Detect which cell encompasses the target text, then output its [x, y] center coordinate. 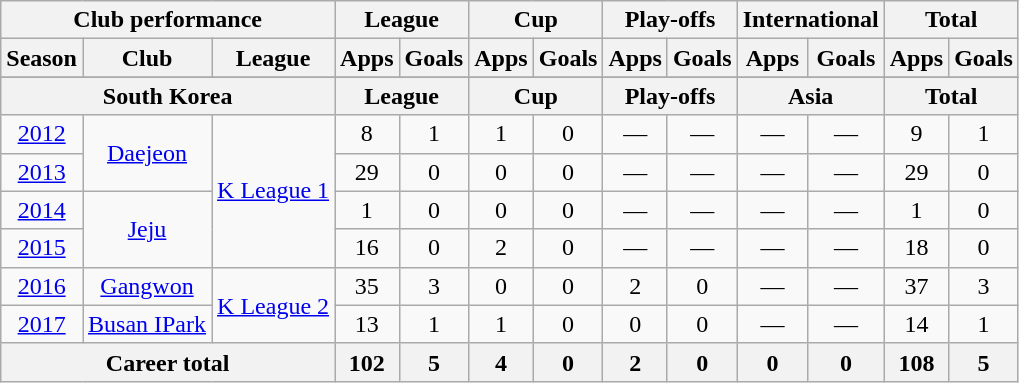
2016 [42, 286]
Club performance [168, 20]
K League 1 [274, 191]
Gangwon [146, 286]
8 [367, 134]
South Korea [168, 96]
37 [916, 286]
18 [916, 248]
2015 [42, 248]
2014 [42, 210]
Daejeon [146, 153]
9 [916, 134]
35 [367, 286]
14 [916, 324]
Asia [810, 96]
2017 [42, 324]
Career total [168, 362]
International [810, 20]
2012 [42, 134]
Club [146, 58]
K League 2 [274, 305]
108 [916, 362]
Jeju [146, 229]
Busan IPark [146, 324]
102 [367, 362]
13 [367, 324]
4 [501, 362]
16 [367, 248]
Season [42, 58]
2013 [42, 172]
